Locate the cell with the specified text and output its (X, Y) center coordinate. 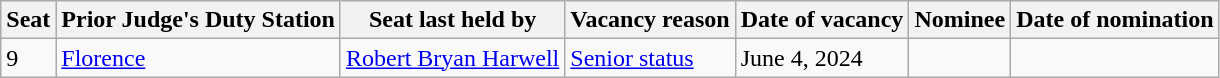
Vacancy reason (650, 20)
Date of nomination (1115, 20)
9 (28, 58)
June 4, 2024 (822, 58)
Seat last held by (452, 20)
Robert Bryan Harwell (452, 58)
Nominee (960, 20)
Seat (28, 20)
Date of vacancy (822, 20)
Prior Judge's Duty Station (198, 20)
Florence (198, 58)
Senior status (650, 58)
